Determine the (x, y) coordinate at the center of the cell enclosing the given text.  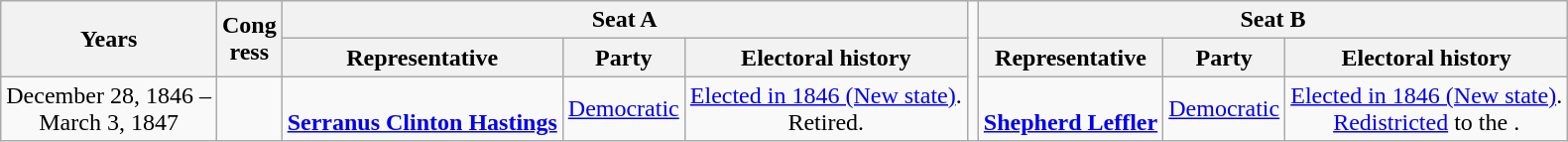
Elected in 1846 (New state).Redistricted to the . (1426, 109)
December 28, 1846 –March 3, 1847 (109, 109)
Shepherd Leffler (1070, 109)
Elected in 1846 (New state).Retired. (825, 109)
Seat A (625, 20)
Congress (249, 39)
Seat B (1272, 20)
Years (109, 39)
Serranus Clinton Hastings (422, 109)
